For the text-containing cell, return its midpoint in (X, Y) coordinate format. 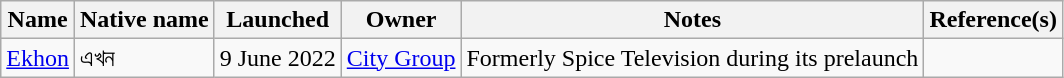
Native name (144, 20)
Name (38, 20)
Notes (692, 20)
Reference(s) (994, 20)
Launched (278, 20)
Formerly Spice Television during its prelaunch (692, 58)
City Group (401, 58)
9 June 2022 (278, 58)
এখন (144, 58)
Owner (401, 20)
Ekhon (38, 58)
